Scan for the cell matching the given text and deliver its (x, y) coordinate at center. 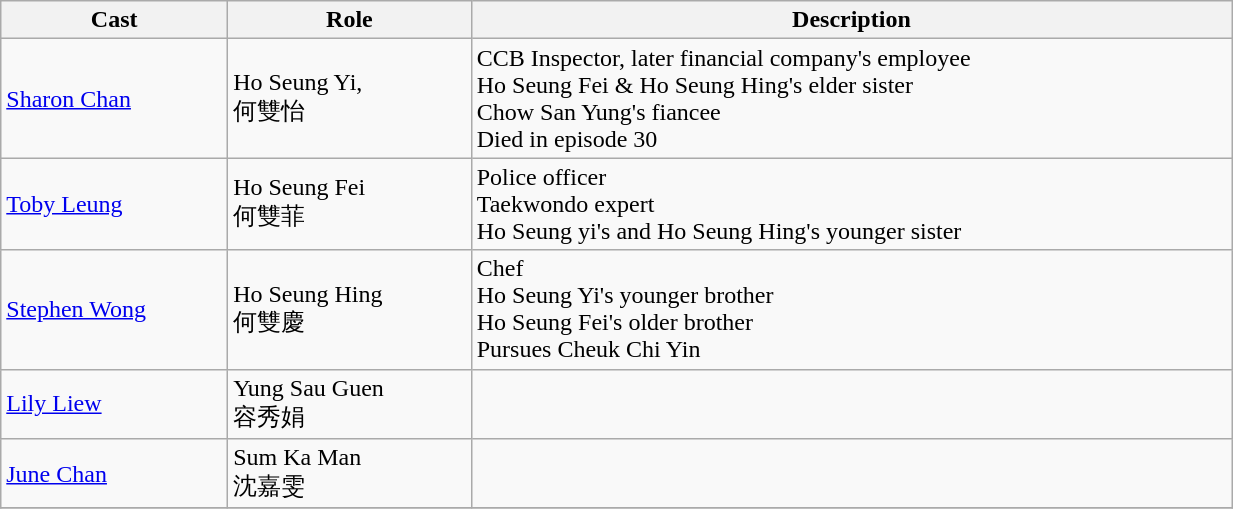
Police officerTaekwondo expertHo Seung yi's and Ho Seung Hing's younger sister (851, 204)
Stephen Wong (114, 310)
Ho Seung Hing何雙慶 (350, 310)
Description (851, 20)
ChefHo Seung Yi's younger brotherHo Seung Fei's older brotherPursues Cheuk Chi Yin (851, 310)
Ho Seung Fei何雙菲 (350, 204)
Ho Seung Yi, 何雙怡 (350, 98)
CCB Inspector, later financial company's employee Ho Seung Fei & Ho Seung Hing's elder sisterChow San Yung's fianceeDied in episode 30 (851, 98)
Toby Leung (114, 204)
Sharon Chan (114, 98)
Role (350, 20)
Yung Sau Guen容秀娟 (350, 404)
June Chan (114, 474)
Cast (114, 20)
Lily Liew (114, 404)
Sum Ka Man沈嘉雯 (350, 474)
